Extract the [X, Y] coordinate from the center of the cell holding the provided text.  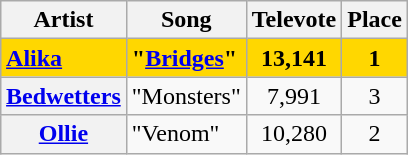
Ollie [64, 134]
2 [375, 134]
Alika [64, 58]
10,280 [294, 134]
Artist [64, 20]
7,991 [294, 96]
Place [375, 20]
Song [186, 20]
1 [375, 58]
Bedwetters [64, 96]
Televote [294, 20]
3 [375, 96]
"Venom" [186, 134]
"Bridges" [186, 58]
13,141 [294, 58]
"Monsters" [186, 96]
